Find where the given text appears and provide that cell's center as [x, y] coordinate. 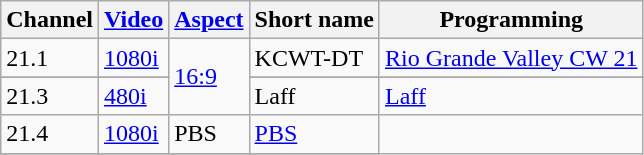
Channel [50, 20]
21.3 [50, 96]
21.1 [50, 58]
KCWT-DT [314, 58]
21.4 [50, 134]
480i [134, 96]
Rio Grande Valley CW 21 [510, 58]
Programming [510, 20]
16:9 [209, 77]
Short name [314, 20]
Video [134, 20]
Aspect [209, 20]
